Identify which cell holds the provided text, then report its [X, Y] central coordinate. 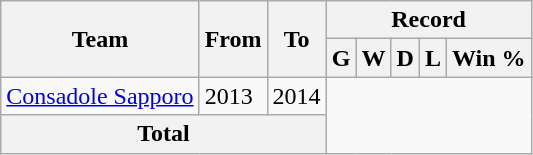
L [432, 58]
From [233, 39]
D [405, 58]
2013 [233, 96]
Team [100, 39]
W [374, 58]
2014 [296, 96]
Consadole Sapporo [100, 96]
G [341, 58]
To [296, 39]
Total [164, 134]
Record [428, 20]
Win % [488, 58]
